From the cell containing the given text, extract its center point as (x, y) coordinate. 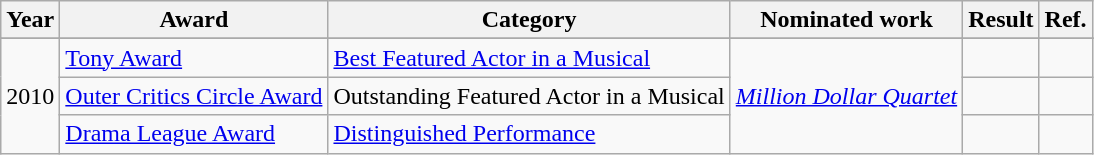
Year (30, 20)
Tony Award (194, 58)
Ref. (1066, 20)
Outer Critics Circle Award (194, 96)
Award (194, 20)
Distinguished Performance (529, 134)
Result (1001, 20)
Million Dollar Quartet (846, 96)
Best Featured Actor in a Musical (529, 58)
2010 (30, 96)
Category (529, 20)
Outstanding Featured Actor in a Musical (529, 96)
Drama League Award (194, 134)
Nominated work (846, 20)
